From the cell containing the given text, extract its center point as [X, Y] coordinate. 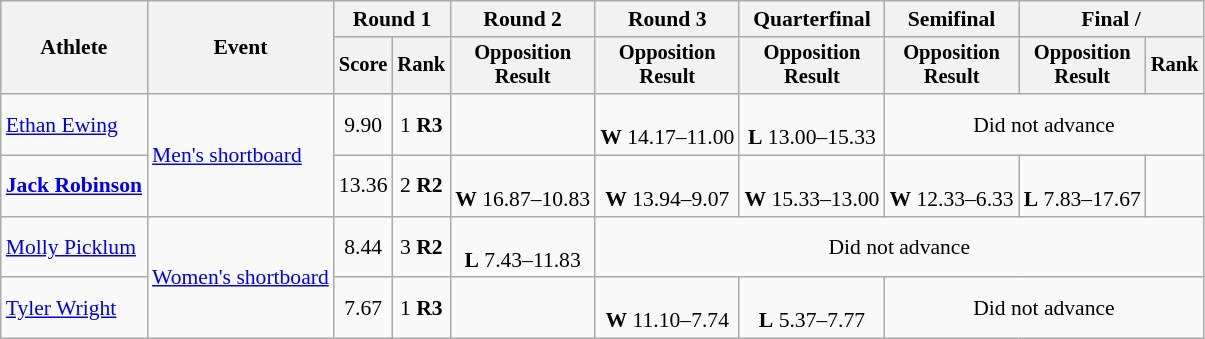
W 13.94–9.07 [667, 186]
Jack Robinson [74, 186]
Men's shortboard [240, 155]
L 7.83–17.67 [1082, 186]
Round 2 [522, 19]
Women's shortboard [240, 278]
Ethan Ewing [74, 124]
L 7.43–11.83 [522, 248]
Tyler Wright [74, 308]
Molly Picklum [74, 248]
Final / [1112, 19]
L 5.37–7.77 [812, 308]
3 R2 [422, 248]
W 11.10–7.74 [667, 308]
13.36 [364, 186]
W 12.33–6.33 [951, 186]
7.67 [364, 308]
9.90 [364, 124]
Athlete [74, 48]
W 15.33–13.00 [812, 186]
L 13.00–15.33 [812, 124]
Score [364, 66]
Semifinal [951, 19]
Round 3 [667, 19]
W 14.17–11.00 [667, 124]
Round 1 [392, 19]
8.44 [364, 248]
Event [240, 48]
W 16.87–10.83 [522, 186]
2 R2 [422, 186]
Quarterfinal [812, 19]
